Find where the given text appears and provide that cell's center as [x, y] coordinate. 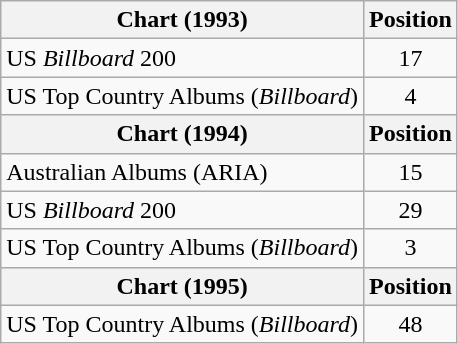
4 [411, 96]
Chart (1993) [182, 20]
15 [411, 172]
Chart (1994) [182, 134]
17 [411, 58]
Australian Albums (ARIA) [182, 172]
3 [411, 248]
29 [411, 210]
48 [411, 324]
Chart (1995) [182, 286]
